Output the (x, y) coordinate of the center of the cell containing the given text.  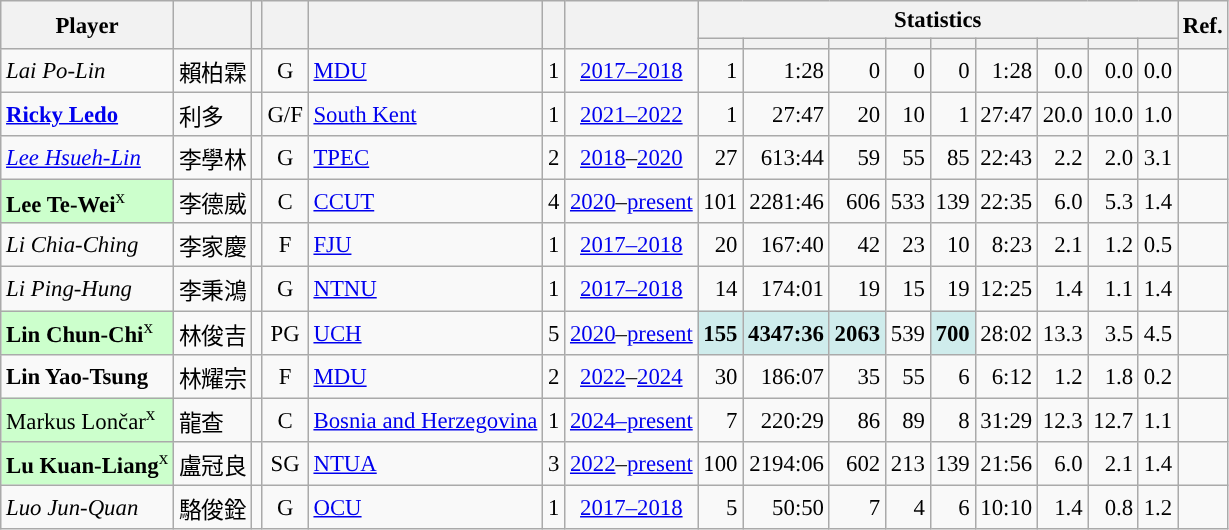
李德威 (212, 202)
Ref. (1203, 25)
30 (720, 376)
盧冠良 (212, 463)
0.8 (1113, 507)
167:40 (786, 246)
Statistics (938, 20)
1.8 (1113, 376)
35 (857, 376)
12.7 (1113, 420)
3.1 (1158, 158)
100 (720, 463)
186:07 (786, 376)
賴柏霖 (212, 71)
613:44 (786, 158)
TPEC (426, 158)
李學林 (212, 158)
2021–2022 (632, 115)
OCU (426, 507)
2.0 (1113, 158)
0.5 (1158, 246)
22:43 (1006, 158)
Lai Po-Lin (88, 71)
駱俊銓 (212, 507)
4347:36 (786, 333)
Lee Te-Weix (88, 202)
5.3 (1113, 202)
2063 (857, 333)
15 (908, 289)
SG (285, 463)
220:29 (786, 420)
2281:46 (786, 202)
Player (88, 25)
101 (720, 202)
FJU (426, 246)
1.0 (1158, 115)
10.0 (1113, 115)
21:56 (1006, 463)
700 (952, 333)
龍查 (212, 420)
林俊吉 (212, 333)
Lu Kuan-Liangx (88, 463)
28:02 (1006, 333)
539 (908, 333)
CCUT (426, 202)
13.3 (1063, 333)
174:01 (786, 289)
Bosnia and Herzegovina (426, 420)
533 (908, 202)
NTNU (426, 289)
Ricky Ledo (88, 115)
59 (857, 158)
2.2 (1063, 158)
Li Chia-Ching (88, 246)
South Kent (426, 115)
2024–present (632, 420)
213 (908, 463)
6:12 (1006, 376)
林耀宗 (212, 376)
89 (908, 420)
22:35 (1006, 202)
10:10 (1006, 507)
李秉鴻 (212, 289)
0.2 (1158, 376)
31:29 (1006, 420)
155 (720, 333)
2022–2024 (632, 376)
NTUA (426, 463)
2194:06 (786, 463)
Li Ping-Hung (88, 289)
20.0 (1063, 115)
2022–present (632, 463)
Luo Jun-Quan (88, 507)
Lin Yao-Tsung (88, 376)
Lee Hsueh-Lin (88, 158)
14 (720, 289)
606 (857, 202)
27 (720, 158)
Lin Chun-Chix (88, 333)
50:50 (786, 507)
3 (554, 463)
3.5 (1113, 333)
23 (908, 246)
4.5 (1158, 333)
12.3 (1063, 420)
UCH (426, 333)
602 (857, 463)
PG (285, 333)
86 (857, 420)
李家慶 (212, 246)
12:25 (1006, 289)
8:23 (1006, 246)
Markus Lončarx (88, 420)
利多 (212, 115)
8 (952, 420)
85 (952, 158)
G/F (285, 115)
2018–2020 (632, 158)
42 (857, 246)
